Return the (X, Y) coordinate for the center point of the cell that contains the specified text.  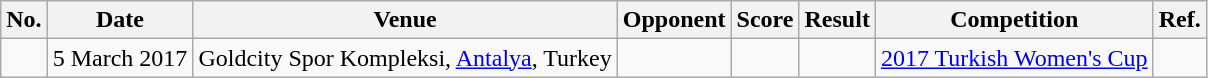
Opponent (674, 20)
Result (837, 20)
5 March 2017 (120, 58)
Ref. (1180, 20)
2017 Turkish Women's Cup (1014, 58)
Date (120, 20)
Goldcity Spor Kompleksi, Antalya, Turkey (405, 58)
Competition (1014, 20)
No. (24, 20)
Score (765, 20)
Venue (405, 20)
